Output the [x, y] coordinate of the center of the cell containing the given text.  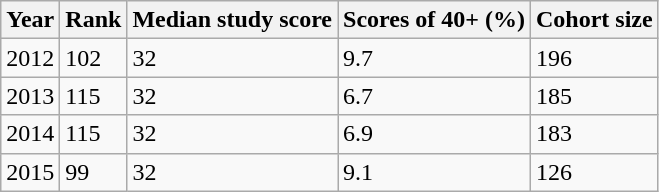
102 [94, 58]
6.7 [434, 96]
Rank [94, 20]
185 [594, 96]
2014 [30, 134]
126 [594, 172]
Median study score [232, 20]
2015 [30, 172]
9.1 [434, 172]
196 [594, 58]
6.9 [434, 134]
2013 [30, 96]
2012 [30, 58]
Scores of 40+ (%) [434, 20]
183 [594, 134]
99 [94, 172]
Cohort size [594, 20]
9.7 [434, 58]
Year [30, 20]
